Return the (x, y) coordinate for the center point of the cell that contains the specified text.  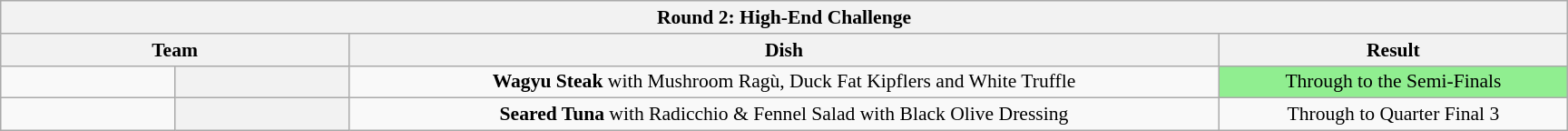
Through to Quarter Final 3 (1394, 115)
Result (1394, 50)
Seared Tuna with Radicchio & Fennel Salad with Black Olive Dressing (784, 115)
Round 2: High-End Challenge (784, 17)
Team (175, 50)
Through to the Semi-Finals (1394, 82)
Wagyu Steak with Mushroom Ragù, Duck Fat Kipflers and White Truffle (784, 82)
Dish (784, 50)
